Scan for the cell matching the given text and deliver its (x, y) coordinate at center. 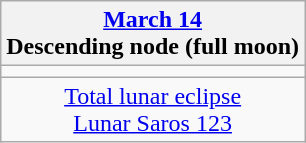
March 14Descending node (full moon) (153, 34)
Total lunar eclipseLunar Saros 123 (153, 110)
